Find where the given text appears and provide that cell's center as (x, y) coordinate. 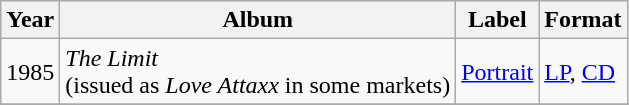
1985 (30, 72)
The Limit (issued as Love Attaxx in some markets) (258, 72)
Label (498, 20)
Year (30, 20)
LP, CD (583, 72)
Album (258, 20)
Format (583, 20)
Portrait (498, 72)
